Identify which cell holds the provided text, then report its [x, y] central coordinate. 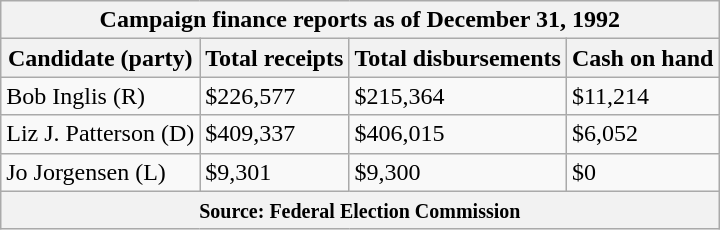
Candidate (party) [100, 58]
Total receipts [274, 58]
$11,214 [642, 96]
$406,015 [458, 134]
$226,577 [274, 96]
Bob Inglis (R) [100, 96]
Campaign finance reports as of December 31, 1992 [360, 20]
$9,301 [274, 172]
Liz J. Patterson (D) [100, 134]
$6,052 [642, 134]
$409,337 [274, 134]
Source: Federal Election Commission [360, 210]
$0 [642, 172]
Total disbursements [458, 58]
Cash on hand [642, 58]
$9,300 [458, 172]
$215,364 [458, 96]
Jo Jorgensen (L) [100, 172]
